Return (X, Y) of the center of cell containing provided text 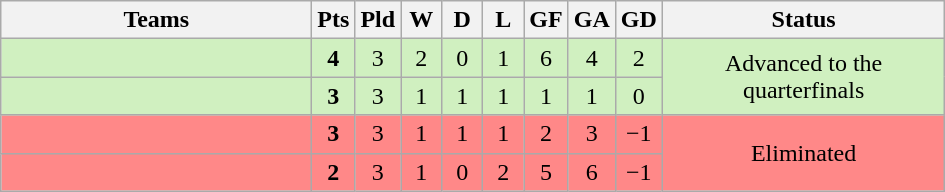
GF (546, 20)
Status (804, 20)
Teams (156, 20)
D (462, 20)
Pts (334, 20)
L (504, 20)
Eliminated (804, 153)
GA (592, 20)
Pld (378, 20)
W (422, 20)
Advanced to the quarterfinals (804, 77)
5 (546, 172)
GD (638, 20)
